From the cell containing the given text, extract its center point as [x, y] coordinate. 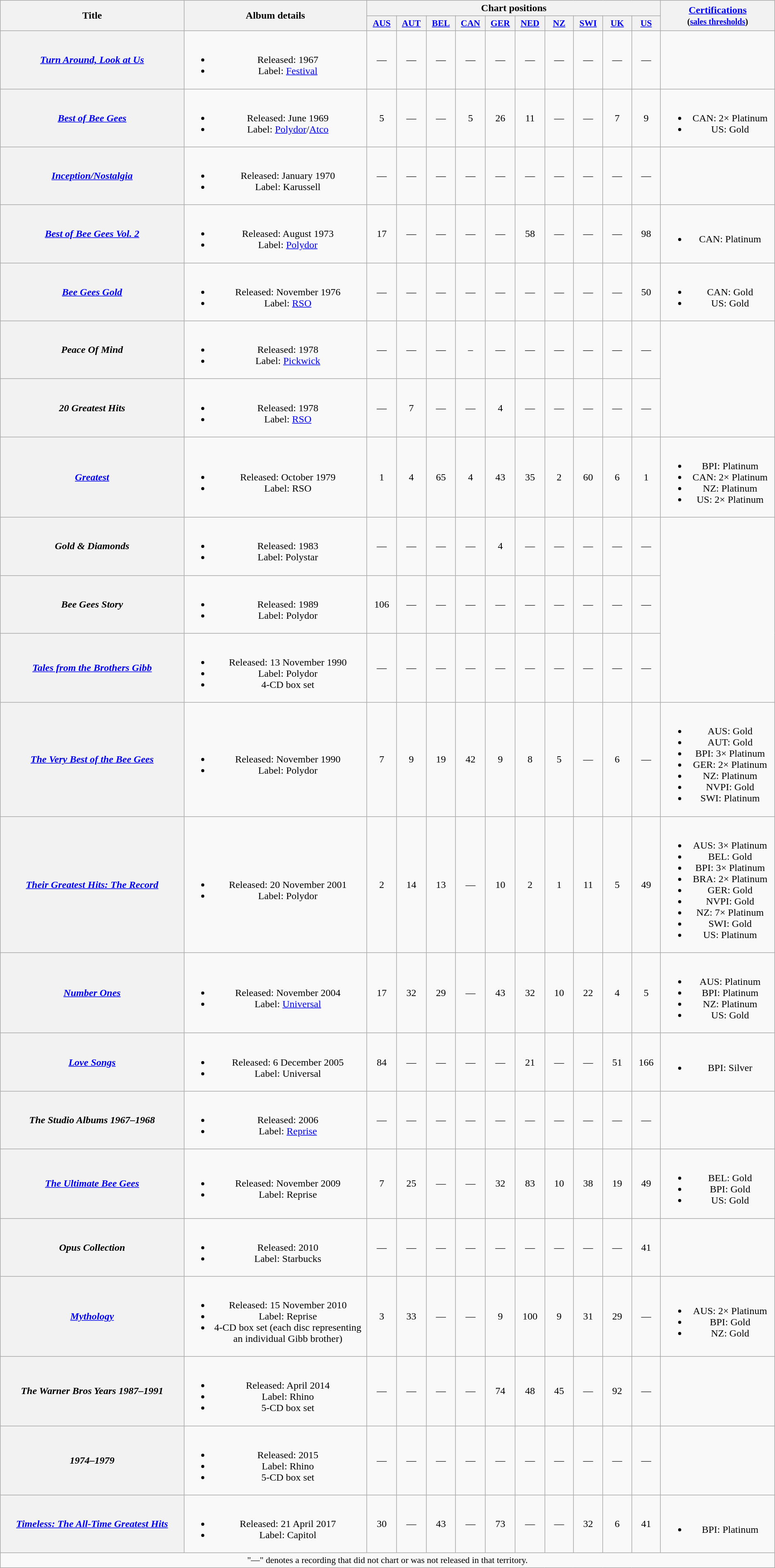
Title [92, 16]
25 [412, 1184]
98 [646, 234]
50 [646, 292]
The Ultimate Bee Gees [92, 1184]
3 [382, 1317]
Released: 1967Label: Festival [275, 60]
CAN: Platinum [718, 234]
8 [530, 760]
Released: 6 December 2005Label: Universal [275, 1062]
84 [382, 1062]
Turn Around, Look at Us [92, 60]
Released: 20 November 2001Label: Polydor [275, 885]
21 [530, 1062]
AUS [382, 24]
Released: June 1969Label: Polydor/Atco [275, 118]
Love Songs [92, 1062]
35 [530, 477]
BEL [440, 24]
20 Greatest Hits [92, 408]
Opus Collection [92, 1247]
Released: 1989Label: Polydor [275, 604]
Released: October 1979Label: RSO [275, 477]
30 [382, 1524]
CAN [471, 24]
NED [530, 24]
Number Ones [92, 993]
83 [530, 1184]
1974–1979 [92, 1460]
38 [588, 1184]
SWI [588, 24]
"—" denotes a recording that did not chart or was not released in that territory. [387, 1561]
Released: April 2014Label: Rhino5-CD box set [275, 1392]
Best of Bee Gees [92, 118]
73 [500, 1524]
Released: November 1990Label: Polydor [275, 760]
The Very Best of the Bee Gees [92, 760]
45 [559, 1392]
Their Greatest Hits: The Record [92, 885]
The Studio Albums 1967–1968 [92, 1120]
Gold & Diamonds [92, 546]
Released: January 1970Label: Karussell [275, 176]
Released: November 1976Label: RSO [275, 292]
The Warner Bros Years 1987–1991 [92, 1392]
Peace Of Mind [92, 350]
Released: November 2004Label: Universal [275, 993]
AUT [412, 24]
Released: 2015Label: Rhino5-CD box set [275, 1460]
BPI: Platinum [718, 1524]
Released: 21 April 2017Label: Capitol [275, 1524]
31 [588, 1317]
100 [530, 1317]
Inception/Nostalgia [92, 176]
Certifications(sales thresholds) [718, 16]
GER [500, 24]
58 [530, 234]
AUS: GoldAUT: GoldBPI: 3× PlatinumGER: 2× PlatinumNZ: PlatinumNVPI: GoldSWI: Platinum [718, 760]
BPI: PlatinumCAN: 2× PlatinumNZ: PlatinumUS: 2× Platinum [718, 477]
Released: 2006Label: Reprise [275, 1120]
Timeless: The All-Time Greatest Hits [92, 1524]
Album details [275, 16]
Tales from the Brothers Gibb [92, 668]
Greatest [92, 477]
Bee Gees Story [92, 604]
Bee Gees Gold [92, 292]
33 [412, 1317]
AUS: 2× PlatinumBPI: GoldNZ: Gold [718, 1317]
13 [440, 885]
Mythology [92, 1317]
14 [412, 885]
– [471, 350]
26 [500, 118]
BEL: GoldBPI: GoldUS: Gold [718, 1184]
Released: November 2009Label: Reprise [275, 1184]
NZ [559, 24]
74 [500, 1392]
Released: August 1973Label: Polydor [275, 234]
CAN: GoldUS: Gold [718, 292]
US [646, 24]
166 [646, 1062]
48 [530, 1392]
Best of Bee Gees Vol. 2 [92, 234]
42 [471, 760]
AUS: PlatinumBPI: PlatinumNZ: PlatinumUS: Gold [718, 993]
106 [382, 604]
Released: 1978Label: Pickwick [275, 350]
Released: 15 November 2010Label: Reprise4-CD box set (each disc representing an individual Gibb brother) [275, 1317]
Released: 1978Label: RSO [275, 408]
AUS: 3× PlatinumBEL: GoldBPI: 3× PlatinumBRA: 2× PlatinumGER: GoldNVPI: GoldNZ: 7× PlatinumSWI: GoldUS: Platinum [718, 885]
92 [617, 1392]
22 [588, 993]
UK [617, 24]
Released: 2010Label: Starbucks [275, 1247]
CAN: 2× PlatinumUS: Gold [718, 118]
BPI: Silver [718, 1062]
51 [617, 1062]
65 [440, 477]
Chart positions [513, 8]
Released: 13 November 1990Label: Polydor4-CD box set [275, 668]
60 [588, 477]
Released: 1983Label: Polystar [275, 546]
